From the cell containing the given text, extract its center point as [X, Y] coordinate. 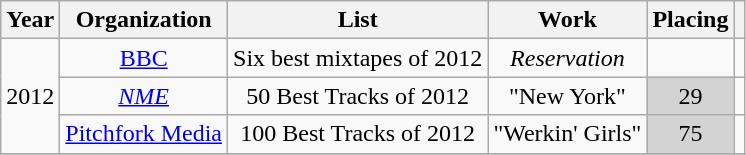
List [358, 20]
Work [568, 20]
100 Best Tracks of 2012 [358, 134]
75 [690, 134]
Reservation [568, 58]
NME [144, 96]
Year [30, 20]
29 [690, 96]
"New York" [568, 96]
Pitchfork Media [144, 134]
Organization [144, 20]
2012 [30, 96]
"Werkin' Girls" [568, 134]
50 Best Tracks of 2012 [358, 96]
BBC [144, 58]
Placing [690, 20]
Six best mixtapes of 2012 [358, 58]
